Output the (x, y) coordinate of the center of the cell containing the given text.  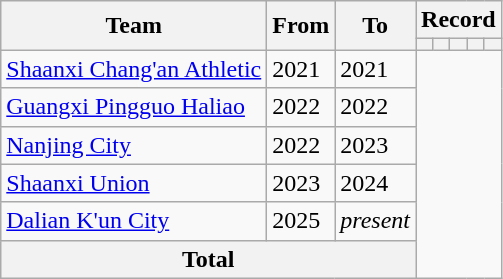
Shaanxi Chang'an Athletic (134, 69)
Shaanxi Union (134, 183)
Dalian K'un City (134, 221)
2024 (376, 183)
Total (208, 259)
present (376, 221)
Record (459, 20)
Guangxi Pingguo Haliao (134, 107)
Team (134, 26)
2025 (301, 221)
From (301, 26)
Nanjing City (134, 145)
To (376, 26)
